Return [X, Y] of the center of cell containing provided text 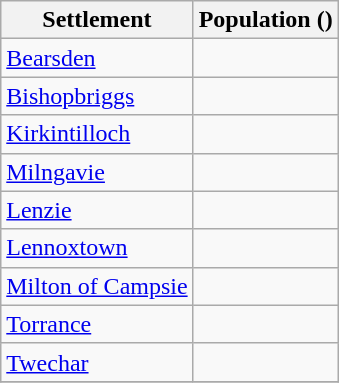
Settlement [97, 20]
Lennoxtown [97, 248]
Population () [266, 20]
Torrance [97, 324]
Milngavie [97, 172]
Kirkintilloch [97, 134]
Milton of Campsie [97, 286]
Bearsden [97, 58]
Twechar [97, 362]
Bishopbriggs [97, 96]
Lenzie [97, 210]
